Scan for the cell matching the given text and deliver its (X, Y) coordinate at center. 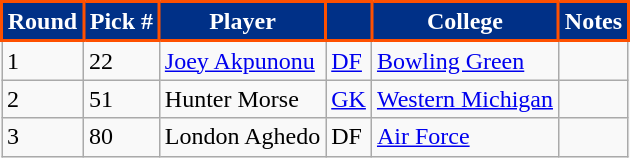
Hunter Morse (242, 99)
Western Michigan (464, 99)
Notes (594, 22)
Player (242, 22)
London Aghedo (242, 137)
College (464, 22)
Joey Akpunonu (242, 60)
Pick # (121, 22)
80 (121, 137)
Bowling Green (464, 60)
51 (121, 99)
3 (43, 137)
Round (43, 22)
1 (43, 60)
Air Force (464, 137)
2 (43, 99)
GK (349, 99)
22 (121, 60)
